Search for the cell housing the specified text and yield its (X, Y) center coordinate. 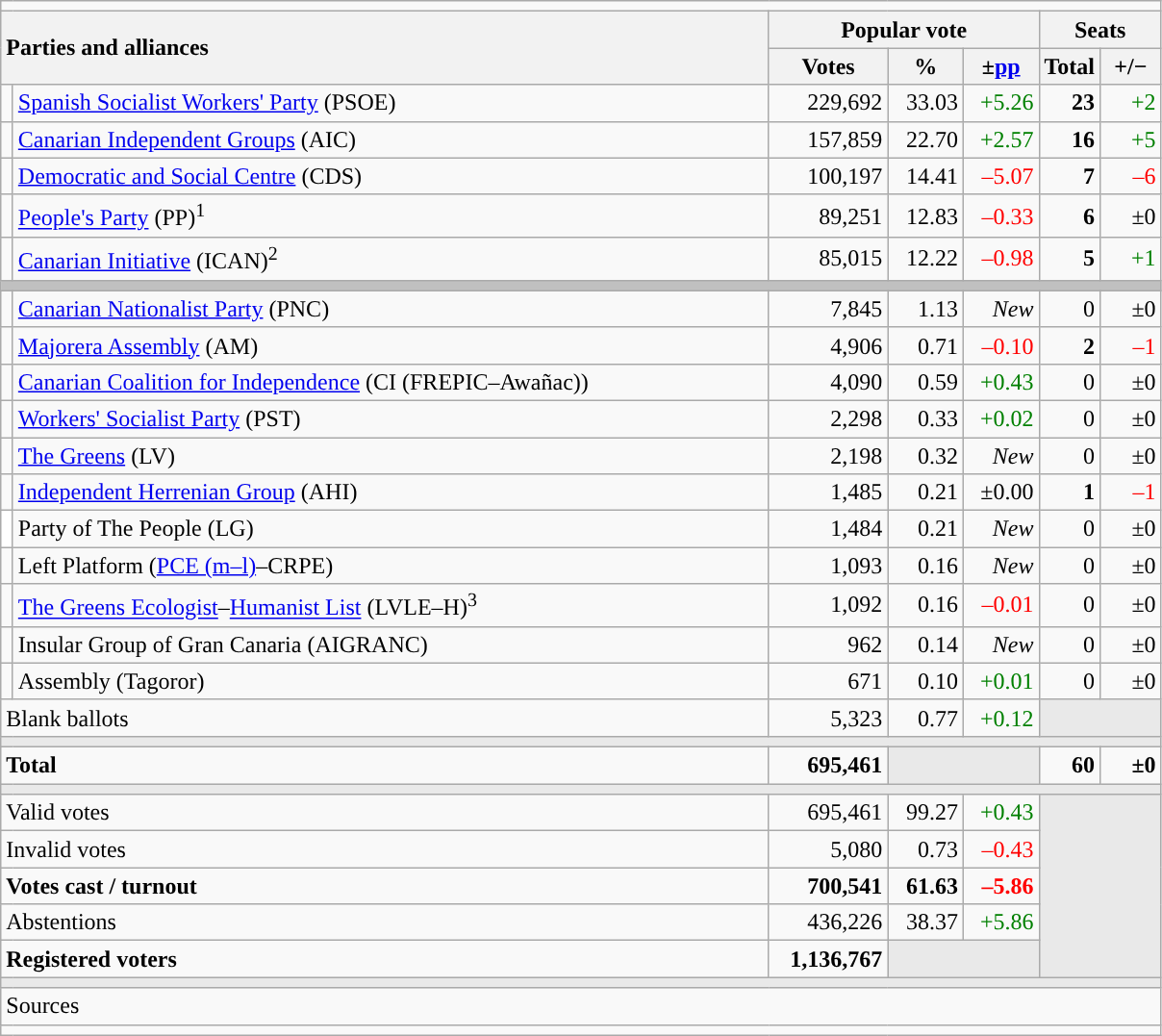
6 (1070, 215)
23 (1070, 103)
Invalid votes (385, 849)
0.59 (925, 382)
0.33 (925, 418)
+0.02 (1000, 418)
0.14 (925, 644)
4,090 (828, 382)
Abstentions (385, 922)
16 (1070, 139)
Seats (1100, 30)
0.32 (925, 456)
+5.26 (1000, 103)
–0.98 (1000, 260)
+0.12 (1000, 718)
Left Platform (PCE (m–l)–CRPE) (391, 566)
38.37 (925, 922)
Canarian Initiative (ICAN)2 (391, 260)
+0.01 (1000, 681)
Democratic and Social Centre (CDS) (391, 176)
4,906 (828, 345)
1 (1070, 493)
Canarian Independent Groups (AIC) (391, 139)
±pp (1000, 66)
0.10 (925, 681)
Votes cast / turnout (385, 886)
Registered voters (385, 959)
1,093 (828, 566)
+5.86 (1000, 922)
Canarian Coalition for Independence (CI (FREPIC–Awañac)) (391, 382)
% (925, 66)
5 (1070, 260)
14.41 (925, 176)
157,859 (828, 139)
Majorera Assembly (AM) (391, 345)
33.03 (925, 103)
Workers' Socialist Party (PST) (391, 418)
–0.01 (1000, 606)
The Greens (LV) (391, 456)
0.77 (925, 718)
+2 (1131, 103)
–0.10 (1000, 345)
–5.86 (1000, 886)
Independent Herrenian Group (AHI) (391, 493)
+5 (1131, 139)
Valid votes (385, 813)
2 (1070, 345)
Canarian Nationalist Party (PNC) (391, 309)
2,298 (828, 418)
People's Party (PP)1 (391, 215)
–5.07 (1000, 176)
99.27 (925, 813)
436,226 (828, 922)
Insular Group of Gran Canaria (AIGRANC) (391, 644)
962 (828, 644)
–0.33 (1000, 215)
12.83 (925, 215)
61.63 (925, 886)
22.70 (925, 139)
7 (1070, 176)
1.13 (925, 309)
Popular vote (904, 30)
700,541 (828, 886)
Party of The People (LG) (391, 529)
1,484 (828, 529)
+/− (1131, 66)
Blank ballots (385, 718)
±0.00 (1000, 493)
89,251 (828, 215)
–0.43 (1000, 849)
1,092 (828, 606)
100,197 (828, 176)
Spanish Socialist Workers' Party (PSOE) (391, 103)
Assembly (Tagoror) (391, 681)
7,845 (828, 309)
1,485 (828, 493)
0.73 (925, 849)
–6 (1131, 176)
671 (828, 681)
85,015 (828, 260)
0.71 (925, 345)
The Greens Ecologist–Humanist List (LVLE–H)3 (391, 606)
+2.57 (1000, 139)
1,136,767 (828, 959)
Parties and alliances (385, 48)
2,198 (828, 456)
60 (1070, 766)
5,323 (828, 718)
Votes (828, 66)
12.22 (925, 260)
+1 (1131, 260)
5,080 (828, 849)
229,692 (828, 103)
Sources (581, 1006)
